Extract the (X, Y) coordinate from the center of the cell holding the provided text.  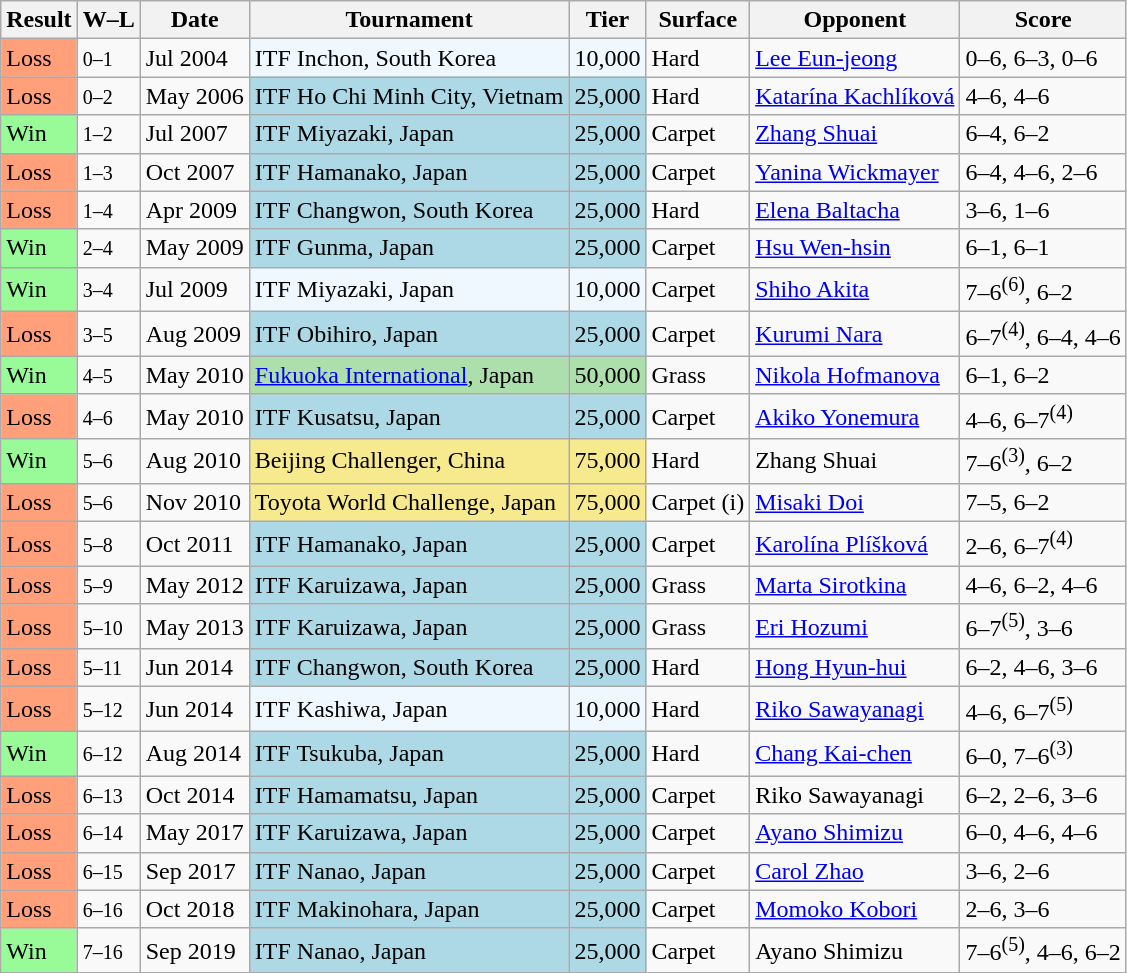
Shiho Akita (855, 290)
Jul 2007 (194, 134)
May 2013 (194, 626)
Toyota World Challenge, Japan (409, 502)
3–6, 2–6 (1043, 871)
Aug 2009 (194, 334)
Jul 2004 (194, 58)
Karolína Plíšková (855, 544)
Hong Hyun-hui (855, 668)
Fukuoka International, Japan (409, 375)
5–8 (108, 544)
Nov 2010 (194, 502)
May 2012 (194, 585)
ITF Gunma, Japan (409, 248)
Score (1043, 20)
ITF Ho Chi Minh City, Vietnam (409, 96)
6–4, 6–2 (1043, 134)
6–16 (108, 909)
Oct 2011 (194, 544)
6–1, 6–2 (1043, 375)
6–7(4), 6–4, 4–6 (1043, 334)
May 2006 (194, 96)
6–4, 4–6, 2–6 (1043, 172)
4–6, 6–2, 4–6 (1043, 585)
Aug 2010 (194, 462)
May 2009 (194, 248)
ITF Makinohara, Japan (409, 909)
6–7(5), 3–6 (1043, 626)
Hsu Wen-hsin (855, 248)
7–6(6), 6–2 (1043, 290)
Result (39, 20)
5–12 (108, 710)
Carol Zhao (855, 871)
0–2 (108, 96)
Oct 2014 (194, 795)
Elena Baltacha (855, 210)
Katarína Kachlíková (855, 96)
Misaki Doi (855, 502)
ITF Kashiwa, Japan (409, 710)
6–13 (108, 795)
Kurumi Nara (855, 334)
Tournament (409, 20)
ITF Inchon, South Korea (409, 58)
Nikola Hofmanova (855, 375)
7–6(5), 4–6, 6–2 (1043, 950)
Akiko Yonemura (855, 416)
ITF Obihiro, Japan (409, 334)
Oct 2018 (194, 909)
Marta Sirotkina (855, 585)
Sep 2019 (194, 950)
4–6 (108, 416)
Aug 2014 (194, 754)
6–14 (108, 833)
5–9 (108, 585)
0–1 (108, 58)
4–6, 6–7(5) (1043, 710)
3–4 (108, 290)
7–16 (108, 950)
6–1, 6–1 (1043, 248)
ITF Hamamatsu, Japan (409, 795)
6–15 (108, 871)
Lee Eun-jeong (855, 58)
May 2017 (194, 833)
ITF Kusatsu, Japan (409, 416)
Carpet (i) (698, 502)
Momoko Kobori (855, 909)
6–0, 7–6(3) (1043, 754)
Date (194, 20)
ITF Tsukuba, Japan (409, 754)
1–4 (108, 210)
Chang Kai-chen (855, 754)
W–L (108, 20)
Opponent (855, 20)
6–0, 4–6, 4–6 (1043, 833)
1–3 (108, 172)
Sep 2017 (194, 871)
Eri Hozumi (855, 626)
Jul 2009 (194, 290)
0–6, 6–3, 0–6 (1043, 58)
6–12 (108, 754)
4–6, 4–6 (1043, 96)
5–11 (108, 668)
2–6, 6–7(4) (1043, 544)
4–6, 6–7(4) (1043, 416)
Surface (698, 20)
5–10 (108, 626)
Oct 2007 (194, 172)
4–5 (108, 375)
7–6(3), 6–2 (1043, 462)
Tier (608, 20)
2–6, 3–6 (1043, 909)
Beijing Challenger, China (409, 462)
2–4 (108, 248)
6–2, 4–6, 3–6 (1043, 668)
6–2, 2–6, 3–6 (1043, 795)
Yanina Wickmayer (855, 172)
7–5, 6–2 (1043, 502)
1–2 (108, 134)
3–5 (108, 334)
3–6, 1–6 (1043, 210)
50,000 (608, 375)
Apr 2009 (194, 210)
